Search for the cell housing the specified text and yield its [x, y] center coordinate. 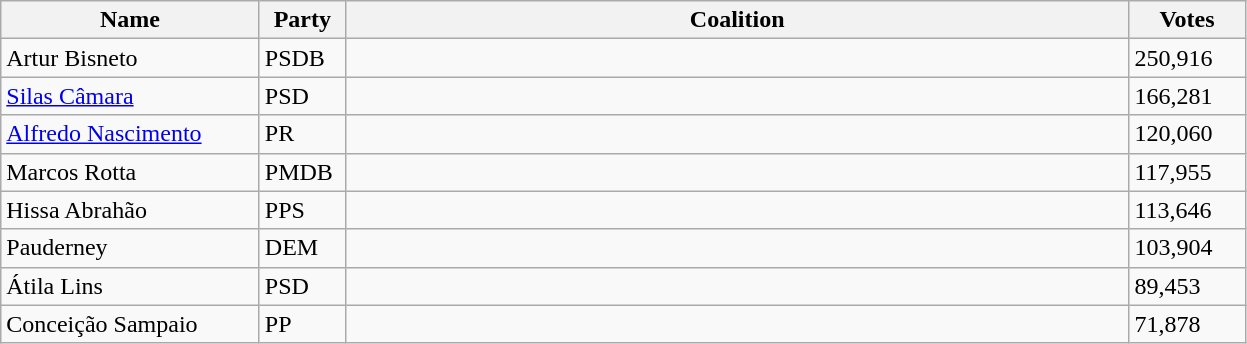
103,904 [1187, 248]
Átila Lins [130, 286]
Coalition [737, 20]
PMDB [302, 172]
166,281 [1187, 96]
PP [302, 324]
Artur Bisneto [130, 58]
71,878 [1187, 324]
PR [302, 134]
DEM [302, 248]
117,955 [1187, 172]
Alfredo Nascimento [130, 134]
Silas Câmara [130, 96]
Marcos Rotta [130, 172]
Pauderney [130, 248]
PPS [302, 210]
PSDB [302, 58]
Votes [1187, 20]
Conceição Sampaio [130, 324]
Hissa Abrahão [130, 210]
250,916 [1187, 58]
113,646 [1187, 210]
89,453 [1187, 286]
Party [302, 20]
Name [130, 20]
120,060 [1187, 134]
